For the text-containing cell, return its midpoint in (x, y) coordinate format. 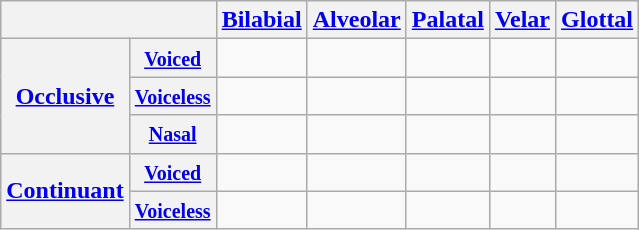
Occlusive (65, 96)
Continuant (65, 191)
Glottal (598, 20)
Bilabial (262, 20)
Alveolar (356, 20)
Nasal (172, 134)
Velar (522, 20)
Palatal (448, 20)
